Locate the cell with the specified text and output its (x, y) center coordinate. 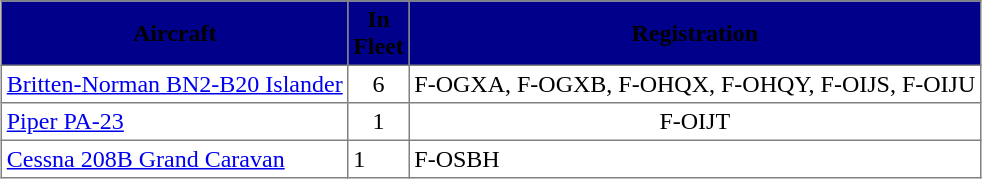
Cessna 208B Grand Caravan (174, 159)
F-OSBH (694, 159)
In Fleet (378, 33)
Piper PA-23 (174, 122)
F-OIJT (694, 122)
Britten-Norman BN2-B20 Islander (174, 84)
Registration (694, 33)
Aircraft (174, 33)
F-OGXA, F-OGXB, F-OHQX, F-OHQY, F-OIJS, F-OIJU (694, 84)
6 (378, 84)
